Search for the cell housing the specified text and yield its (x, y) center coordinate. 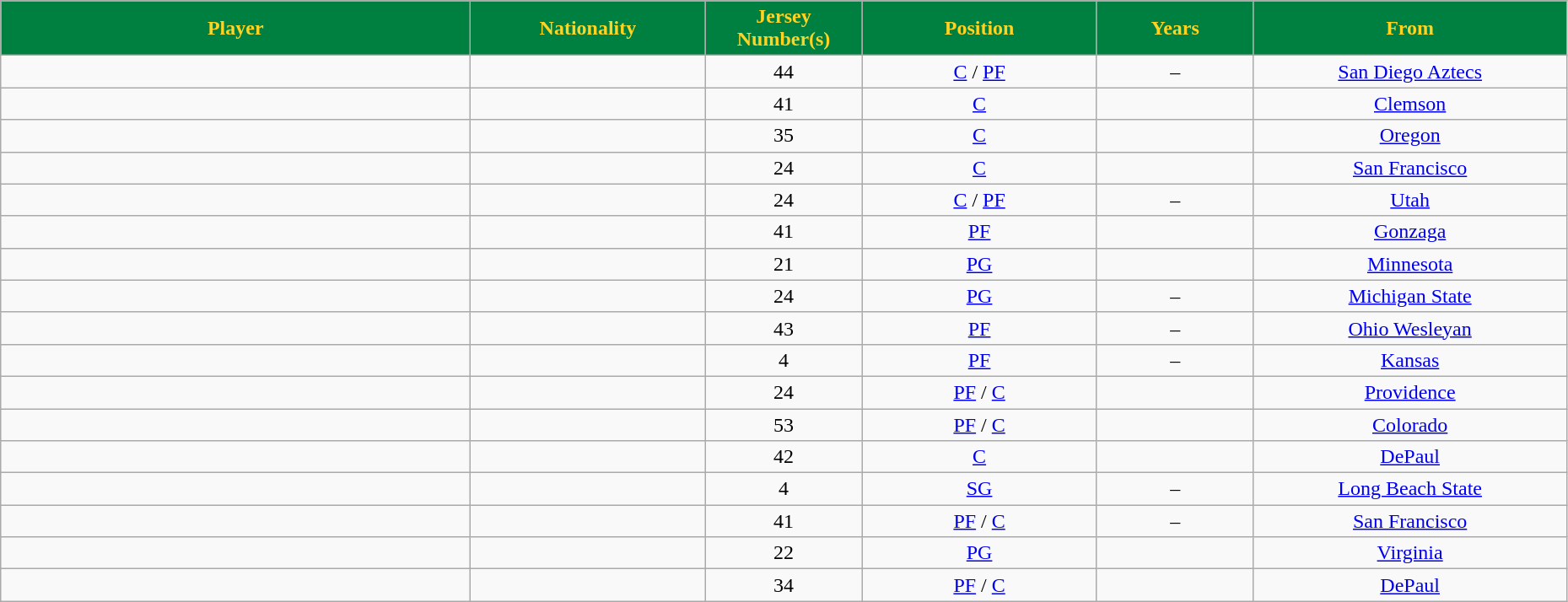
42 (784, 457)
53 (784, 424)
Player (236, 29)
22 (784, 553)
Gonzaga (1410, 232)
From (1410, 29)
34 (784, 585)
Colorado (1410, 424)
Position (979, 29)
Clemson (1410, 104)
21 (784, 264)
43 (784, 328)
Oregon (1410, 136)
San Diego Aztecs (1410, 72)
SG (979, 489)
Virginia (1410, 553)
Nationality (588, 29)
Minnesota (1410, 264)
Michigan State (1410, 296)
Jersey Number(s) (784, 29)
44 (784, 72)
Long Beach State (1410, 489)
Years (1175, 29)
Utah (1410, 200)
Ohio Wesleyan (1410, 328)
Kansas (1410, 360)
35 (784, 136)
Providence (1410, 392)
